Extract the (x, y) coordinate from the center of the cell holding the provided text.  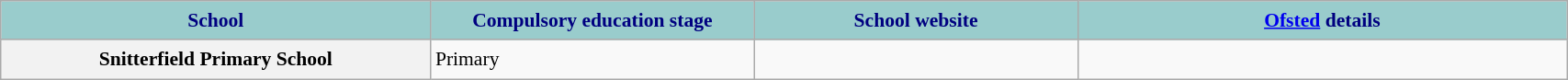
School (216, 20)
School website (916, 20)
Compulsory education stage (592, 20)
Snitterfield Primary School (216, 61)
Primary (592, 61)
Ofsted details (1322, 20)
